From the cell containing the given text, extract its center point as [X, Y] coordinate. 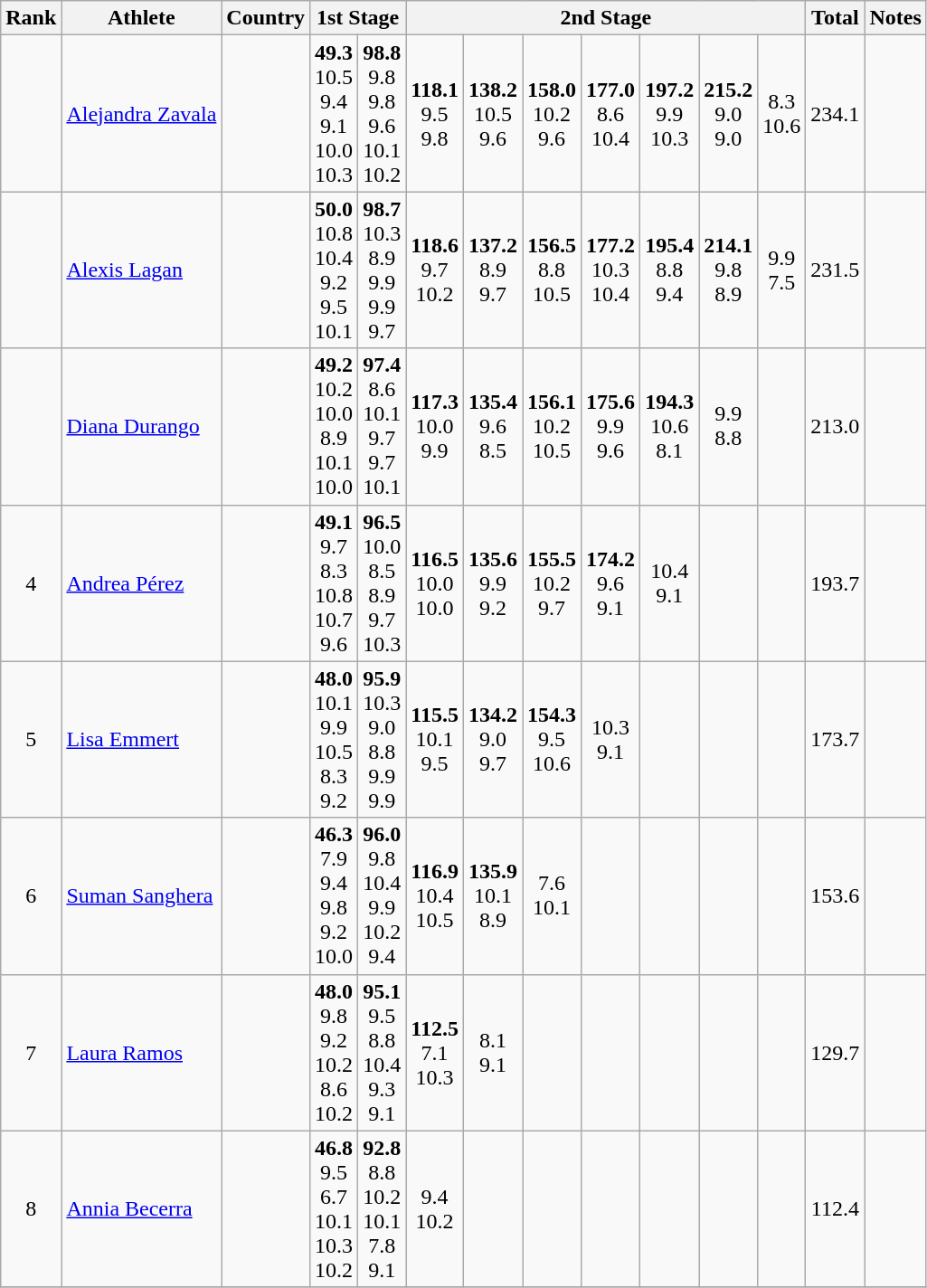
10.39.1 [611, 740]
48.010.19.910.58.39.2 [335, 740]
8 [31, 1208]
Annia Becerra [141, 1208]
118.69.710.2 [435, 270]
95.19.58.810.49.39.1 [382, 1053]
156.58.810.5 [552, 270]
8.310.6 [781, 114]
9.98.8 [729, 427]
Notes [895, 18]
Country [266, 18]
Alejandra Zavala [141, 114]
98.89.89.89.610.110.2 [382, 114]
118.19.59.8 [435, 114]
98.710.38.99.99.99.7 [382, 270]
173.7 [836, 740]
7 [31, 1053]
1st Stage [358, 18]
194.310.68.1 [669, 427]
135.49.68.5 [492, 427]
158.010.29.6 [552, 114]
193.7 [836, 582]
156.110.210.5 [552, 427]
153.6 [836, 895]
213.0 [836, 427]
Andrea Pérez [141, 582]
49.210.210.08.910.110.0 [335, 427]
Alexis Lagan [141, 270]
234.1 [836, 114]
175.69.99.6 [611, 427]
195.48.89.4 [669, 270]
95.910.39.08.89.99.9 [382, 740]
115.510.19.5 [435, 740]
49.310.59.49.110.010.3 [335, 114]
2nd Stage [606, 18]
50.010.810.49.29.510.1 [335, 270]
46.89.56.710.110.310.2 [335, 1208]
154.39.510.6 [552, 740]
96.510.08.58.99.710.3 [382, 582]
6 [31, 895]
48.09.89.210.28.610.2 [335, 1053]
4 [31, 582]
135.910.18.9 [492, 895]
96.09.810.49.910.29.4 [382, 895]
Diana Durango [141, 427]
177.210.310.4 [611, 270]
49.19.78.310.810.79.6 [335, 582]
112.57.110.3 [435, 1053]
97.48.610.19.79.710.1 [382, 427]
177.08.610.4 [611, 114]
174.29.69.1 [611, 582]
5 [31, 740]
9.410.2 [435, 1208]
214.19.88.9 [729, 270]
116.510.010.0 [435, 582]
Total [836, 18]
135.69.99.2 [492, 582]
116.910.410.5 [435, 895]
138.210.59.6 [492, 114]
7.610.1 [552, 895]
134.29.09.7 [492, 740]
215.29.09.0 [729, 114]
Laura Ramos [141, 1053]
92.88.810.210.17.89.1 [382, 1208]
10.49.1 [669, 582]
197.29.910.3 [669, 114]
117.310.09.9 [435, 427]
137.28.99.7 [492, 270]
46.37.99.49.89.210.0 [335, 895]
9.97.5 [781, 270]
Suman Sanghera [141, 895]
Lisa Emmert [141, 740]
Rank [31, 18]
231.5 [836, 270]
129.7 [836, 1053]
8.19.1 [492, 1053]
155.510.29.7 [552, 582]
Athlete [141, 18]
112.4 [836, 1208]
